Capture the cell that displays the provided text and extract its (X, Y) central coordinate. 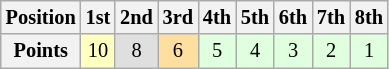
1 (369, 51)
1st (98, 17)
Position (41, 17)
2nd (136, 17)
8th (369, 17)
Points (41, 51)
4 (255, 51)
4th (217, 17)
8 (136, 51)
5 (217, 51)
6 (178, 51)
7th (331, 17)
3rd (178, 17)
3 (293, 51)
6th (293, 17)
10 (98, 51)
5th (255, 17)
2 (331, 51)
